Output the (X, Y) coordinate of the center of the cell containing the given text.  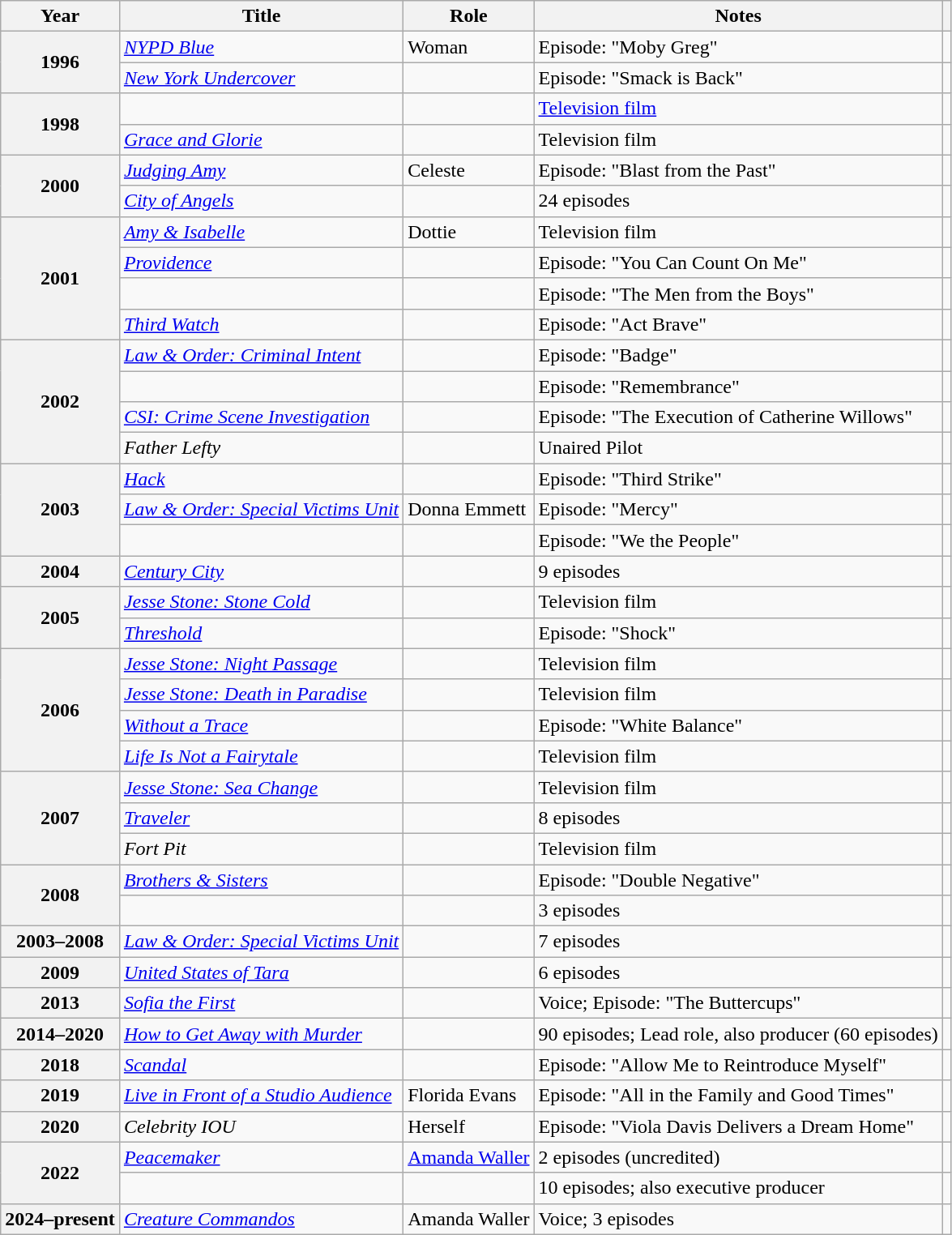
Threshold (261, 633)
Role (468, 16)
Florida Evans (468, 1096)
New York Undercover (261, 78)
Episode: "The Men from the Boys" (738, 293)
Episode: "Smack is Back" (738, 78)
Without a Trace (261, 725)
Herself (468, 1126)
Year (60, 16)
2004 (60, 571)
2008 (60, 895)
Voice; Episode: "The Buttercups" (738, 1003)
Grace and Glorie (261, 139)
Sofia the First (261, 1003)
Episode: "Viola Davis Delivers a Dream Home" (738, 1126)
Jesse Stone: Night Passage (261, 664)
2007 (60, 818)
Voice; 3 episodes (738, 1219)
Woman (468, 47)
Providence (261, 263)
1996 (60, 62)
Episode: "You Can Count On Me" (738, 263)
How to Get Away with Murder (261, 1034)
2022 (60, 1173)
2001 (60, 278)
24 episodes (738, 201)
2005 (60, 617)
90 episodes; Lead role, also producer (60 episodes) (738, 1034)
Episode: "We the People" (738, 541)
Century City (261, 571)
2013 (60, 1003)
CSI: Crime Scene Investigation (261, 417)
10 episodes; also executive producer (738, 1188)
2000 (60, 186)
2006 (60, 710)
9 episodes (738, 571)
2020 (60, 1126)
Jesse Stone: Death in Paradise (261, 694)
Episode: "Shock" (738, 633)
2019 (60, 1096)
Episode: "Allow Me to Reintroduce Myself" (738, 1065)
Third Watch (261, 324)
Episode: "All in the Family and Good Times" (738, 1096)
2003–2008 (60, 942)
Dottie (468, 232)
Father Lefty (261, 448)
Episode: "White Balance" (738, 725)
Fort Pit (261, 848)
Episode: "Blast from the Past" (738, 170)
Jesse Stone: Sea Change (261, 787)
Jesse Stone: Stone Cold (261, 602)
Celebrity IOU (261, 1126)
Unaired Pilot (738, 448)
Amy & Isabelle (261, 232)
Scandal (261, 1065)
Peacemaker (261, 1157)
Brothers & Sisters (261, 879)
Hack (261, 479)
2002 (60, 401)
Live in Front of a Studio Audience (261, 1096)
2003 (60, 510)
6 episodes (738, 972)
United States of Tara (261, 972)
Episode: "Mercy" (738, 510)
2024–present (60, 1219)
Notes (738, 16)
Creature Commandos (261, 1219)
1998 (60, 124)
Law & Order: Criminal Intent (261, 355)
2018 (60, 1065)
NYPD Blue (261, 47)
Judging Amy (261, 170)
8 episodes (738, 818)
Episode: "Third Strike" (738, 479)
2009 (60, 972)
Donna Emmett (468, 510)
3 episodes (738, 911)
Episode: "The Execution of Catherine Willows" (738, 417)
Episode: "Double Negative" (738, 879)
7 episodes (738, 942)
Episode: "Moby Greg" (738, 47)
2014–2020 (60, 1034)
Celeste (468, 170)
Episode: "Remembrance" (738, 387)
Episode: "Act Brave" (738, 324)
Episode: "Badge" (738, 355)
Title (261, 16)
Life Is Not a Fairytale (261, 756)
City of Angels (261, 201)
Traveler (261, 818)
2 episodes (uncredited) (738, 1157)
